Detect which cell encompasses the target text, then output its (X, Y) center coordinate. 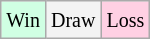
Win (24, 20)
Draw (72, 20)
Loss (126, 20)
